Find where the given text appears and provide that cell's center as (x, y) coordinate. 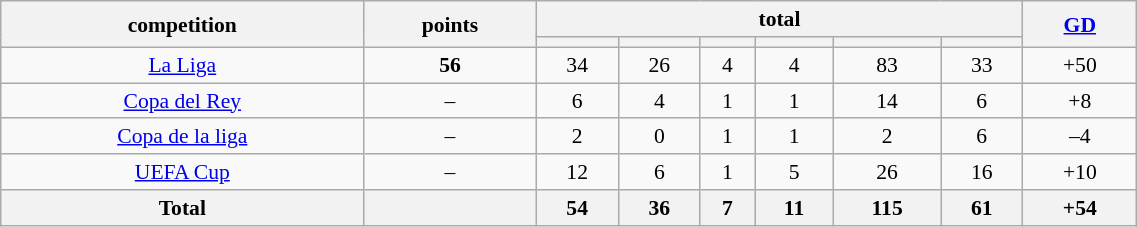
Total (182, 208)
Copa del Rey (182, 101)
–4 (1080, 136)
Copa de la liga (182, 136)
0 (659, 136)
total (780, 19)
34 (577, 65)
83 (888, 65)
competition (182, 24)
12 (577, 172)
+54 (1080, 208)
54 (577, 208)
+50 (1080, 65)
61 (982, 208)
16 (982, 172)
56 (450, 65)
33 (982, 65)
11 (794, 208)
5 (794, 172)
115 (888, 208)
UEFA Cup (182, 172)
+8 (1080, 101)
La Liga (182, 65)
points (450, 24)
36 (659, 208)
14 (888, 101)
GD (1080, 24)
7 (727, 208)
+10 (1080, 172)
